Detect which cell encompasses the target text, then output its (x, y) center coordinate. 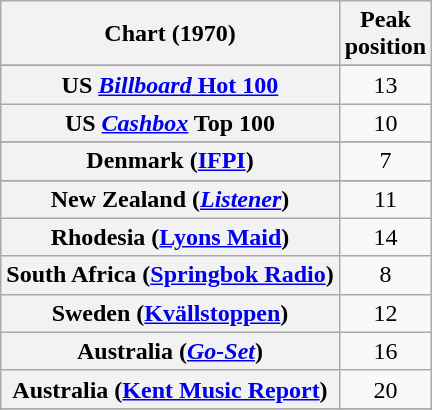
US Cashbox Top 100 (170, 123)
11 (385, 199)
8 (385, 275)
Peakposition (385, 34)
7 (385, 161)
14 (385, 237)
16 (385, 351)
Denmark (IFPI) (170, 161)
Australia (Kent Music Report) (170, 389)
Sweden (Kvällstoppen) (170, 313)
Rhodesia (Lyons Maid) (170, 237)
South Africa (Springbok Radio) (170, 275)
13 (385, 85)
New Zealand (Listener) (170, 199)
10 (385, 123)
12 (385, 313)
US Billboard Hot 100 (170, 85)
Australia (Go-Set) (170, 351)
20 (385, 389)
Chart (1970) (170, 34)
